Search for the cell housing the specified text and yield its [x, y] center coordinate. 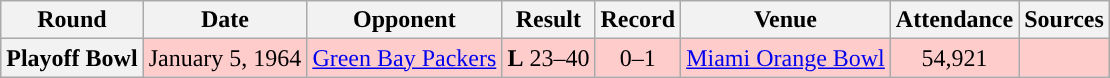
Miami Orange Bowl [786, 58]
Playoff Bowl [72, 58]
Date [225, 20]
Attendance [954, 20]
Record [638, 20]
Sources [1064, 20]
0–1 [638, 58]
Venue [786, 20]
Opponent [404, 20]
Round [72, 20]
Result [548, 20]
Green Bay Packers [404, 58]
January 5, 1964 [225, 58]
54,921 [954, 58]
L 23–40 [548, 58]
